Identify which cell holds the provided text, then report its (x, y) central coordinate. 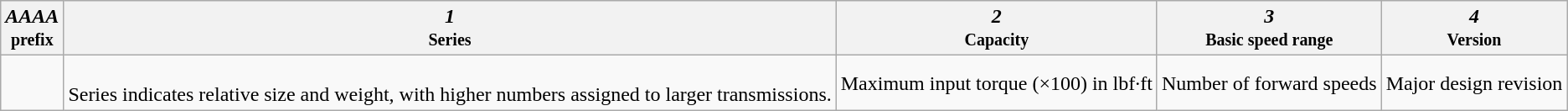
Number of forward speeds (1269, 82)
AAAAprefix (32, 29)
4Version (1474, 29)
Series indicates relative size and weight, with higher numbers assigned to larger transmissions. (450, 82)
Maximum input torque (×100) in lbf·ft (997, 82)
Major design revision (1474, 82)
1Series (450, 29)
2Capacity (997, 29)
3Basic speed range (1269, 29)
